Detect which cell encompasses the target text, then output its [x, y] center coordinate. 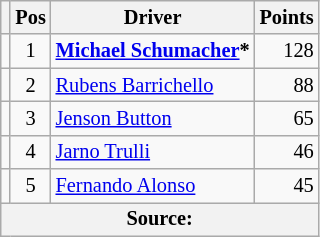
65 [287, 118]
Rubens Barrichello [153, 85]
3 [30, 118]
5 [30, 186]
46 [287, 152]
Fernando Alonso [153, 186]
2 [30, 85]
Michael Schumacher* [153, 51]
Source: [160, 219]
Pos [30, 17]
Driver [153, 17]
45 [287, 186]
128 [287, 51]
1 [30, 51]
Jarno Trulli [153, 152]
88 [287, 85]
Jenson Button [153, 118]
4 [30, 152]
Points [287, 17]
